Search for the cell housing the specified text and yield its (x, y) center coordinate. 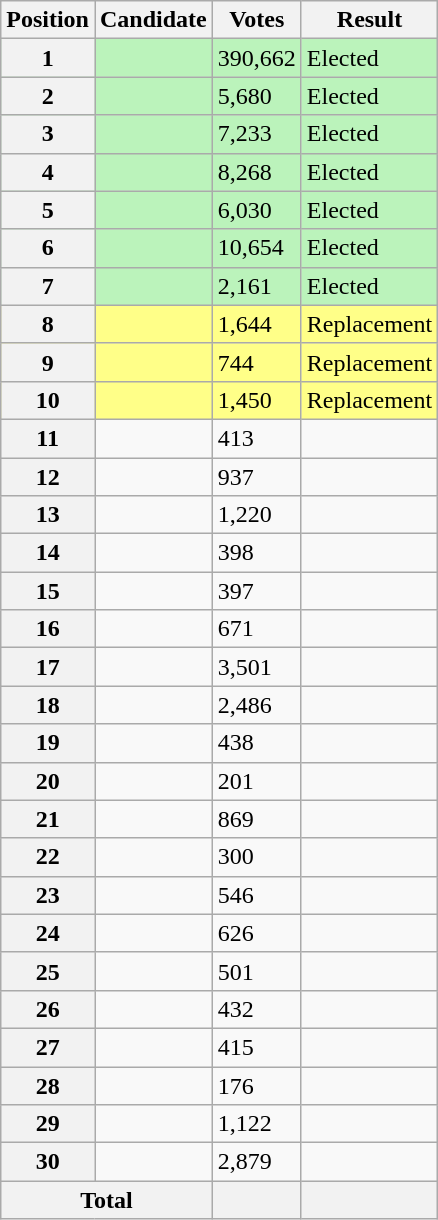
2 (48, 96)
4 (48, 172)
398 (256, 553)
28 (48, 1085)
3,501 (256, 667)
25 (48, 971)
Total (107, 1200)
17 (48, 667)
2,879 (256, 1162)
432 (256, 1009)
8,268 (256, 172)
5,680 (256, 96)
626 (256, 933)
20 (48, 781)
1 (48, 58)
29 (48, 1124)
24 (48, 933)
413 (256, 438)
1,644 (256, 324)
21 (48, 819)
22 (48, 857)
5 (48, 210)
744 (256, 362)
6,030 (256, 210)
438 (256, 743)
9 (48, 362)
415 (256, 1047)
15 (48, 591)
Candidate (153, 20)
1,220 (256, 515)
176 (256, 1085)
869 (256, 819)
8 (48, 324)
6 (48, 248)
23 (48, 895)
16 (48, 629)
Result (369, 20)
Position (48, 20)
937 (256, 477)
1,450 (256, 400)
300 (256, 857)
18 (48, 705)
1,122 (256, 1124)
3 (48, 134)
Votes (256, 20)
546 (256, 895)
2,161 (256, 286)
671 (256, 629)
7 (48, 286)
13 (48, 515)
27 (48, 1047)
390,662 (256, 58)
12 (48, 477)
7,233 (256, 134)
14 (48, 553)
201 (256, 781)
397 (256, 591)
501 (256, 971)
2,486 (256, 705)
19 (48, 743)
10 (48, 400)
30 (48, 1162)
26 (48, 1009)
11 (48, 438)
10,654 (256, 248)
